Detect which cell encompasses the target text, then output its (x, y) center coordinate. 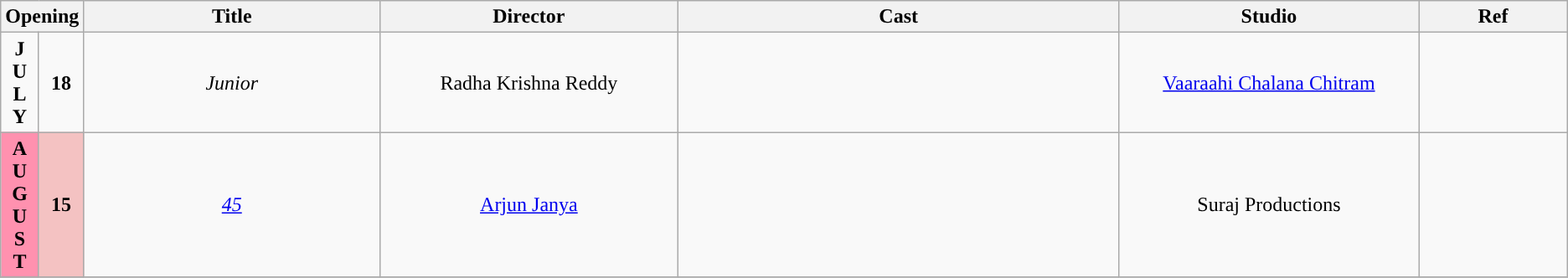
Radha Krishna Reddy (529, 82)
18 (61, 82)
Suraj Productions (1268, 204)
Director (529, 17)
AUGUST (20, 204)
Arjun Janya (529, 204)
Junior (232, 82)
Vaaraahi Chalana Chitram (1268, 82)
15 (61, 204)
Cast (898, 17)
Opening (42, 17)
45 (232, 204)
Studio (1268, 17)
Title (232, 17)
JULY (20, 82)
Ref (1493, 17)
